Identify which cell holds the provided text, then report its (X, Y) central coordinate. 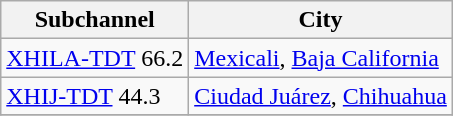
Subchannel (95, 20)
Mexicali, Baja California (321, 58)
City (321, 20)
XHILA-TDT 66.2 (95, 58)
XHIJ-TDT 44.3 (95, 96)
Ciudad Juárez, Chihuahua (321, 96)
